Determine the (X, Y) coordinate at the center of the cell enclosing the given text.  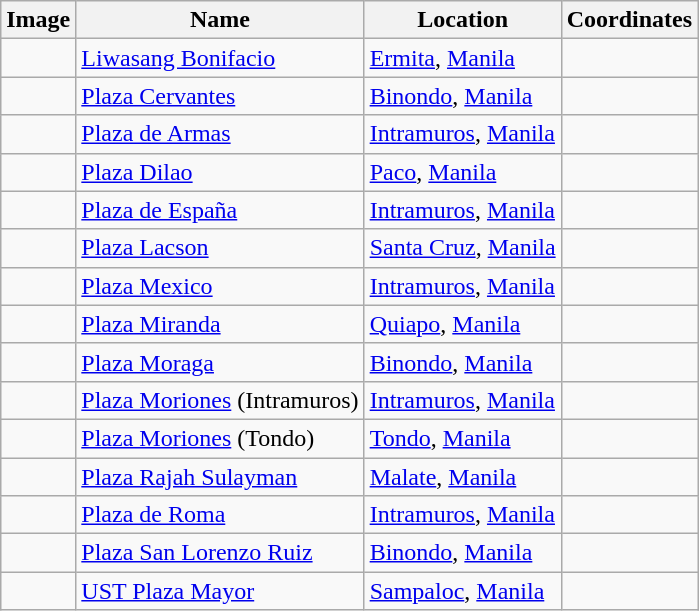
Plaza de Roma (220, 515)
Location (462, 20)
Sampaloc, Manila (462, 591)
Name (220, 20)
Quiapo, Manila (462, 324)
Plaza de Armas (220, 134)
Plaza de España (220, 210)
Plaza Moriones (Intramuros) (220, 400)
Image (38, 20)
Plaza Cervantes (220, 96)
Paco, Manila (462, 172)
Plaza Moraga (220, 362)
Plaza Mexico (220, 286)
Tondo, Manila (462, 438)
Malate, Manila (462, 477)
Plaza Lacson (220, 248)
Plaza Dilao (220, 172)
Ermita, Manila (462, 58)
Santa Cruz, Manila (462, 248)
Coordinates (629, 20)
UST Plaza Mayor (220, 591)
Plaza Moriones (Tondo) (220, 438)
Plaza San Lorenzo Ruiz (220, 553)
Liwasang Bonifacio (220, 58)
Plaza Miranda (220, 324)
Plaza Rajah Sulayman (220, 477)
